Return the [x, y] coordinate for the center point of the cell that contains the specified text.  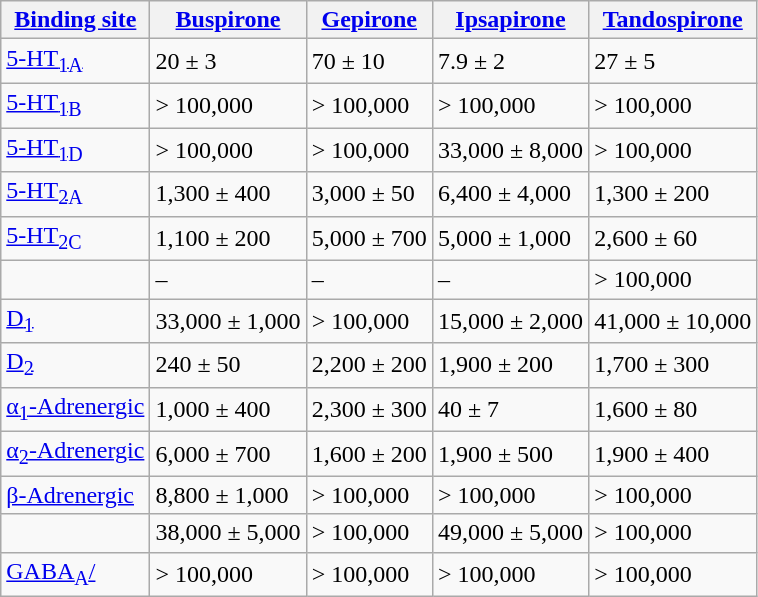
40 ± 7 [510, 409]
5-HT1D [76, 150]
2,200 ± 200 [369, 365]
6,000 ± 700 [228, 454]
GABAA/ [76, 574]
1,700 ± 300 [673, 365]
1,100 ± 200 [228, 238]
1,900 ± 500 [510, 454]
Tandospirone [673, 20]
49,000 ± 5,000 [510, 533]
Ipsapirone [510, 20]
D2 [76, 365]
1,300 ± 400 [228, 194]
8,800 ± 1,000 [228, 495]
1,000 ± 400 [228, 409]
33,000 ± 8,000 [510, 150]
Gepirone [369, 20]
Buspirone [228, 20]
5,000 ± 700 [369, 238]
41,000 ± 10,000 [673, 321]
β-Adrenergic [76, 495]
5-HT2A [76, 194]
D1 [76, 321]
5-HT1B [76, 105]
20 ± 3 [228, 61]
3,000 ± 50 [369, 194]
7.9 ± 2 [510, 61]
2,300 ± 300 [369, 409]
1,900 ± 200 [510, 365]
5-HT1A [76, 61]
α2-Adrenergic [76, 454]
Binding site [76, 20]
1,600 ± 200 [369, 454]
1,600 ± 80 [673, 409]
27 ± 5 [673, 61]
1,900 ± 400 [673, 454]
38,000 ± 5,000 [228, 533]
33,000 ± 1,000 [228, 321]
5-HT2C [76, 238]
5,000 ± 1,000 [510, 238]
6,400 ± 4,000 [510, 194]
15,000 ± 2,000 [510, 321]
2,600 ± 60 [673, 238]
1,300 ± 200 [673, 194]
240 ± 50 [228, 365]
α1-Adrenergic [76, 409]
70 ± 10 [369, 61]
